Capture the cell that displays the provided text and extract its [X, Y] central coordinate. 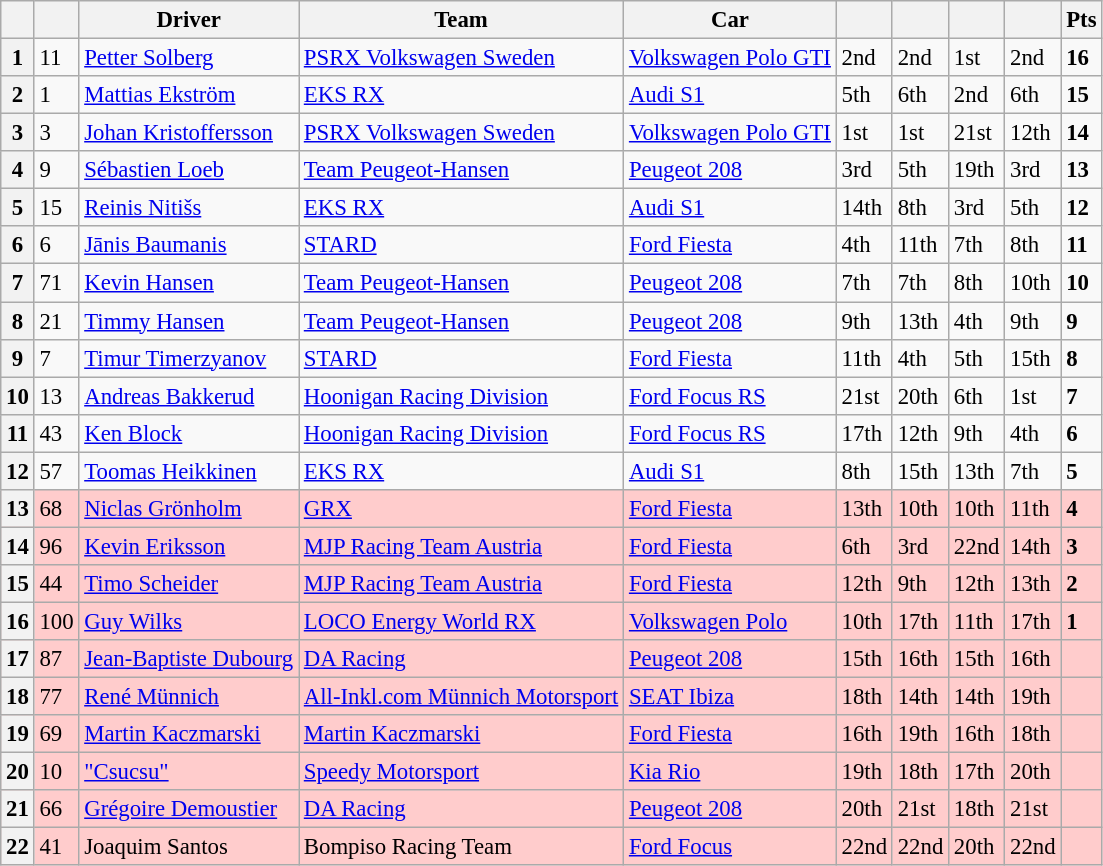
Kevin Hansen [189, 283]
Grégoire Demoustier [189, 809]
Pts [1082, 20]
Toomas Heikkinen [189, 471]
Timmy Hansen [189, 321]
41 [56, 847]
Mattias Ekström [189, 95]
44 [56, 584]
Ford Focus [730, 847]
Speedy Motorsport [460, 772]
Sébastien Loeb [189, 170]
22 [18, 847]
Car [730, 20]
19 [18, 734]
Kia Rio [730, 772]
Timur Timerzyanov [189, 358]
Volkswagen Polo [730, 621]
Joaquim Santos [189, 847]
Johan Kristoffersson [189, 133]
96 [56, 546]
Reinis Nitišs [189, 208]
43 [56, 433]
Niclas Grönholm [189, 509]
René Münnich [189, 697]
Jean-Baptiste Dubourg [189, 659]
Jānis Baumanis [189, 245]
Driver [189, 20]
71 [56, 283]
LOCO Energy World RX [460, 621]
Petter Solberg [189, 58]
20 [18, 772]
"Csucsu" [189, 772]
GRX [460, 509]
77 [56, 697]
Guy Wilks [189, 621]
All-Inkl.com Münnich Motorsport [460, 697]
Andreas Bakkerud [189, 396]
Ken Block [189, 433]
Bompiso Racing Team [460, 847]
100 [56, 621]
17 [18, 659]
18 [18, 697]
57 [56, 471]
68 [56, 509]
Timo Scheider [189, 584]
87 [56, 659]
69 [56, 734]
Team [460, 20]
SEAT Ibiza [730, 697]
66 [56, 809]
Kevin Eriksson [189, 546]
